Detect which cell encompasses the target text, then output its [X, Y] center coordinate. 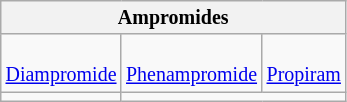
Phenampromide [192, 64]
Ampromides [174, 18]
Propiram [304, 64]
Diampromide [62, 64]
